Determine the (x, y) coordinate at the center of the cell enclosing the given text.  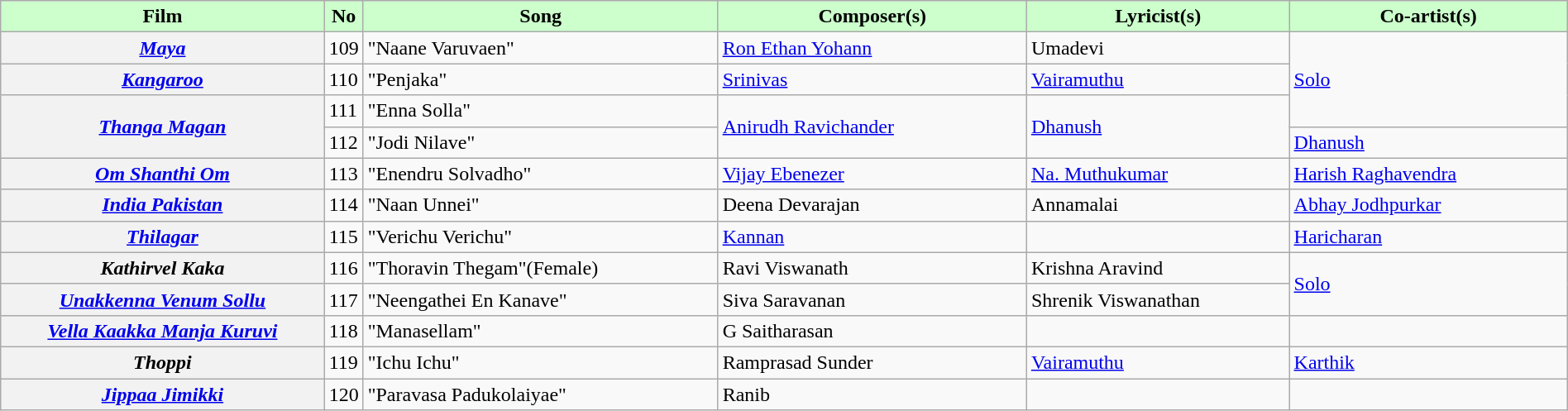
"Thoravin Thegam"(Female) (541, 268)
Krishna Aravind (1158, 268)
Kangaroo (162, 79)
Umadevi (1158, 48)
"Jodi Nilave" (541, 142)
No (344, 17)
Srinivas (872, 79)
Ravi Viswanath (872, 268)
"Paravasa Padukolaiyae" (541, 394)
Maya (162, 48)
Film (162, 17)
"Enendru Solvadho" (541, 174)
Song (541, 17)
116 (344, 268)
119 (344, 362)
110 (344, 79)
"Naane Varuvaen" (541, 48)
"Naan Unnei" (541, 205)
Haricharan (1428, 237)
Kannan (872, 237)
Ramprasad Sunder (872, 362)
Harish Raghavendra (1428, 174)
120 (344, 394)
"Ichu Ichu" (541, 362)
Abhay Jodhpurkar (1428, 205)
Jippaa Jimikki (162, 394)
109 (344, 48)
Lyricist(s) (1158, 17)
Shrenik Viswanathan (1158, 299)
111 (344, 111)
Thilagar (162, 237)
Co-artist(s) (1428, 17)
Thoppi (162, 362)
Deena Devarajan (872, 205)
Vijay Ebenezer (872, 174)
118 (344, 331)
G Saitharasan (872, 331)
Unakkenna Venum Sollu (162, 299)
Kathirvel Kaka (162, 268)
Na. Muthukumar (1158, 174)
"Neengathei En Kanave" (541, 299)
Siva Saravanan (872, 299)
"Manasellam" (541, 331)
115 (344, 237)
India Pakistan (162, 205)
113 (344, 174)
Ranib (872, 394)
"Verichu Verichu" (541, 237)
Ron Ethan Yohann (872, 48)
117 (344, 299)
Karthik (1428, 362)
"Penjaka" (541, 79)
112 (344, 142)
"Enna Solla" (541, 111)
Composer(s) (872, 17)
114 (344, 205)
Annamalai (1158, 205)
Vella Kaakka Manja Kuruvi (162, 331)
Anirudh Ravichander (872, 127)
Om Shanthi Om (162, 174)
Thanga Magan (162, 127)
